From the cell containing the given text, extract its center point as (X, Y) coordinate. 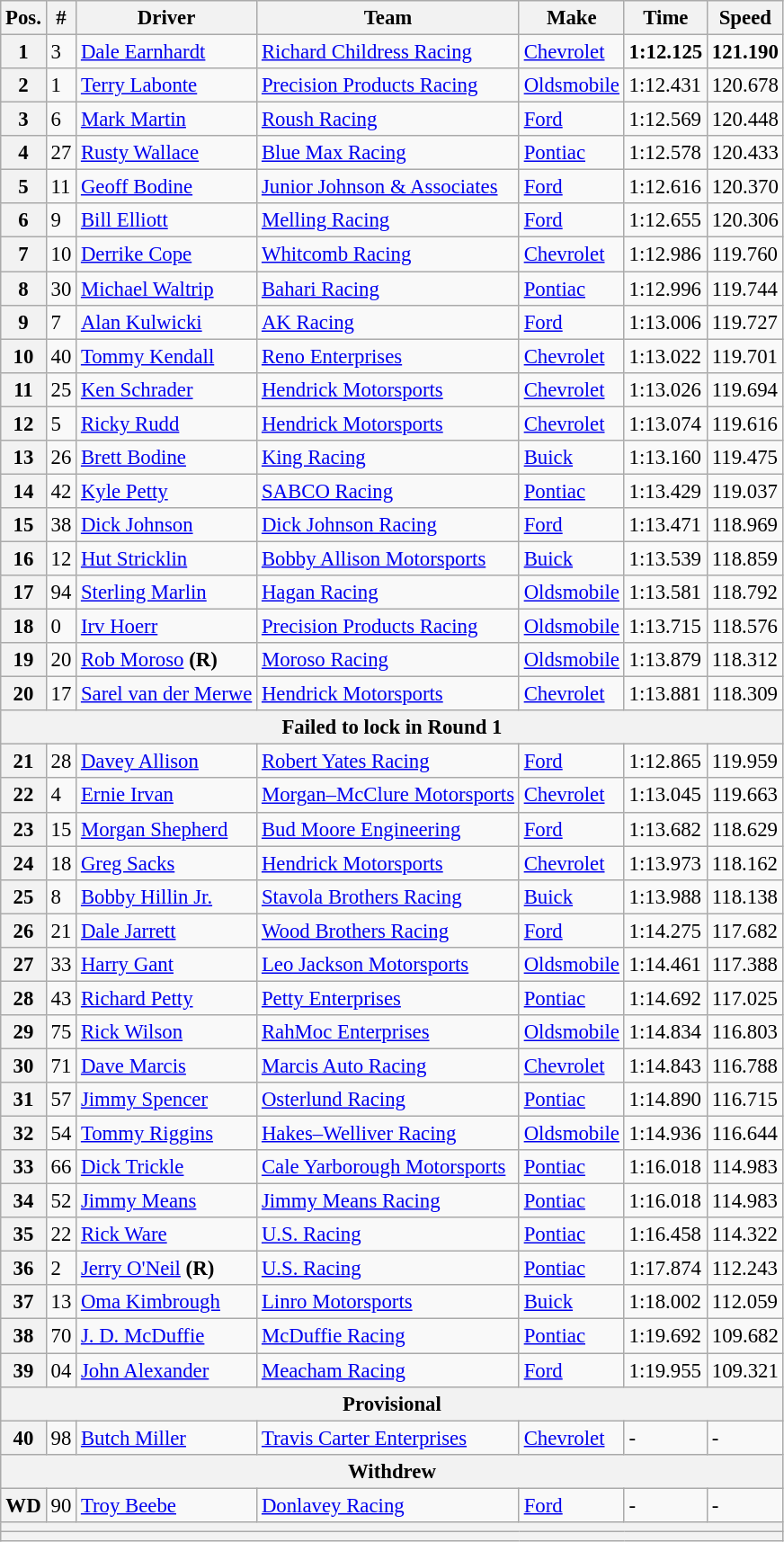
1:13.988 (665, 896)
Bud Moore Engineering (388, 829)
118.309 (744, 694)
112.243 (744, 1269)
1:13.074 (665, 423)
Pos. (23, 18)
117.388 (744, 965)
1:13.715 (665, 627)
Cale Yarborough Motorsports (388, 1167)
Time (665, 18)
Davey Allison (167, 762)
Hut Stricklin (167, 558)
Team (388, 18)
118.576 (744, 627)
Sarel van der Merwe (167, 694)
Bahari Racing (388, 289)
75 (61, 1032)
Troy Beebe (167, 1505)
1:16.458 (665, 1234)
1:13.160 (665, 458)
Kyle Petty (167, 491)
23 (23, 829)
Jerry O'Neil (R) (167, 1269)
1:13.045 (665, 796)
112.059 (744, 1303)
Alan Kulwicki (167, 322)
24 (23, 863)
119.744 (744, 289)
1:12.996 (665, 289)
Speed (744, 18)
Melling Racing (388, 220)
1:13.581 (665, 593)
RahMoc Enterprises (388, 1032)
1:13.471 (665, 525)
118.859 (744, 558)
AK Racing (388, 322)
Linro Motorsports (388, 1303)
1:12.655 (665, 220)
Greg Sacks (167, 863)
114.322 (744, 1234)
Make (572, 18)
Blue Max Racing (388, 153)
Dick Johnson Racing (388, 525)
1:13.022 (665, 356)
1:12.125 (665, 52)
119.760 (744, 254)
Moroso Racing (388, 660)
1:12.986 (665, 254)
120.448 (744, 120)
Bobby Allison Motorsports (388, 558)
Morgan Shepherd (167, 829)
04 (61, 1370)
118.969 (744, 525)
29 (23, 1032)
Harry Gant (167, 965)
1:14.890 (665, 1100)
121.190 (744, 52)
43 (61, 998)
16 (23, 558)
Hakes–Welliver Racing (388, 1134)
John Alexander (167, 1370)
52 (61, 1201)
1:14.843 (665, 1065)
119.694 (744, 389)
37 (23, 1303)
Dale Jarrett (167, 931)
1:14.692 (665, 998)
Donlavey Racing (388, 1505)
Hagan Racing (388, 593)
70 (61, 1336)
118.312 (744, 660)
120.370 (744, 187)
Tommy Kendall (167, 356)
117.682 (744, 931)
Richard Childress Racing (388, 52)
54 (61, 1134)
119.037 (744, 491)
71 (61, 1065)
# (61, 18)
Meacham Racing (388, 1370)
1:12.865 (665, 762)
Michael Waltrip (167, 289)
1:13.973 (665, 863)
Dick Johnson (167, 525)
Ricky Rudd (167, 423)
Oma Kimbrough (167, 1303)
Bobby Hillin Jr. (167, 896)
Osterlund Racing (388, 1100)
116.715 (744, 1100)
119.959 (744, 762)
1:12.616 (665, 187)
1:17.874 (665, 1269)
McDuffie Racing (388, 1336)
Terry Labonte (167, 85)
King Racing (388, 458)
1:13.026 (665, 389)
Richard Petty (167, 998)
Morgan–McClure Motorsports (388, 796)
119.663 (744, 796)
42 (61, 491)
Jimmy Spencer (167, 1100)
WD (23, 1505)
57 (61, 1100)
0 (61, 627)
14 (23, 491)
Roush Racing (388, 120)
109.321 (744, 1370)
Dick Trickle (167, 1167)
Dale Earnhardt (167, 52)
1:14.461 (665, 965)
34 (23, 1201)
Sterling Marlin (167, 593)
39 (23, 1370)
1:13.682 (665, 829)
Mark Martin (167, 120)
19 (23, 660)
118.138 (744, 896)
Failed to lock in Round 1 (392, 727)
66 (61, 1167)
Junior Johnson & Associates (388, 187)
Irv Hoerr (167, 627)
1:13.539 (665, 558)
35 (23, 1234)
Dave Marcis (167, 1065)
98 (61, 1438)
116.644 (744, 1134)
Rusty Wallace (167, 153)
90 (61, 1505)
36 (23, 1269)
119.475 (744, 458)
Withdrew (392, 1471)
119.616 (744, 423)
1:12.578 (665, 153)
Ken Schrader (167, 389)
116.788 (744, 1065)
118.162 (744, 863)
Robert Yates Racing (388, 762)
94 (61, 593)
Travis Carter Enterprises (388, 1438)
1:18.002 (665, 1303)
117.025 (744, 998)
Geoff Bodine (167, 187)
1:12.569 (665, 120)
SABCO Racing (388, 491)
109.682 (744, 1336)
Provisional (392, 1404)
1:13.879 (665, 660)
Butch Miller (167, 1438)
1:19.955 (665, 1370)
Brett Bodine (167, 458)
Petty Enterprises (388, 998)
Ernie Irvan (167, 796)
Rick Ware (167, 1234)
Stavola Brothers Racing (388, 896)
1:13.881 (665, 694)
1:14.275 (665, 931)
119.727 (744, 322)
Driver (167, 18)
Marcis Auto Racing (388, 1065)
Bill Elliott (167, 220)
Derrike Cope (167, 254)
1:14.936 (665, 1134)
Rick Wilson (167, 1032)
119.701 (744, 356)
118.792 (744, 593)
Leo Jackson Motorsports (388, 965)
32 (23, 1134)
31 (23, 1100)
1:13.429 (665, 491)
J. D. McDuffie (167, 1336)
Reno Enterprises (388, 356)
Jimmy Means Racing (388, 1201)
120.678 (744, 85)
Wood Brothers Racing (388, 931)
Tommy Riggins (167, 1134)
118.629 (744, 829)
1:12.431 (665, 85)
120.306 (744, 220)
1:14.834 (665, 1032)
120.433 (744, 153)
Jimmy Means (167, 1201)
Rob Moroso (R) (167, 660)
1:13.006 (665, 322)
116.803 (744, 1032)
Whitcomb Racing (388, 254)
1:19.692 (665, 1336)
